Extract the (x, y) coordinate from the center of the cell holding the provided text.  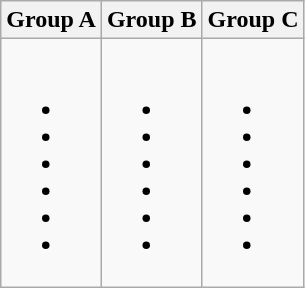
Group A (52, 20)
Group B (152, 20)
Group C (253, 20)
